Find where the given text appears and provide that cell's center as (x, y) coordinate. 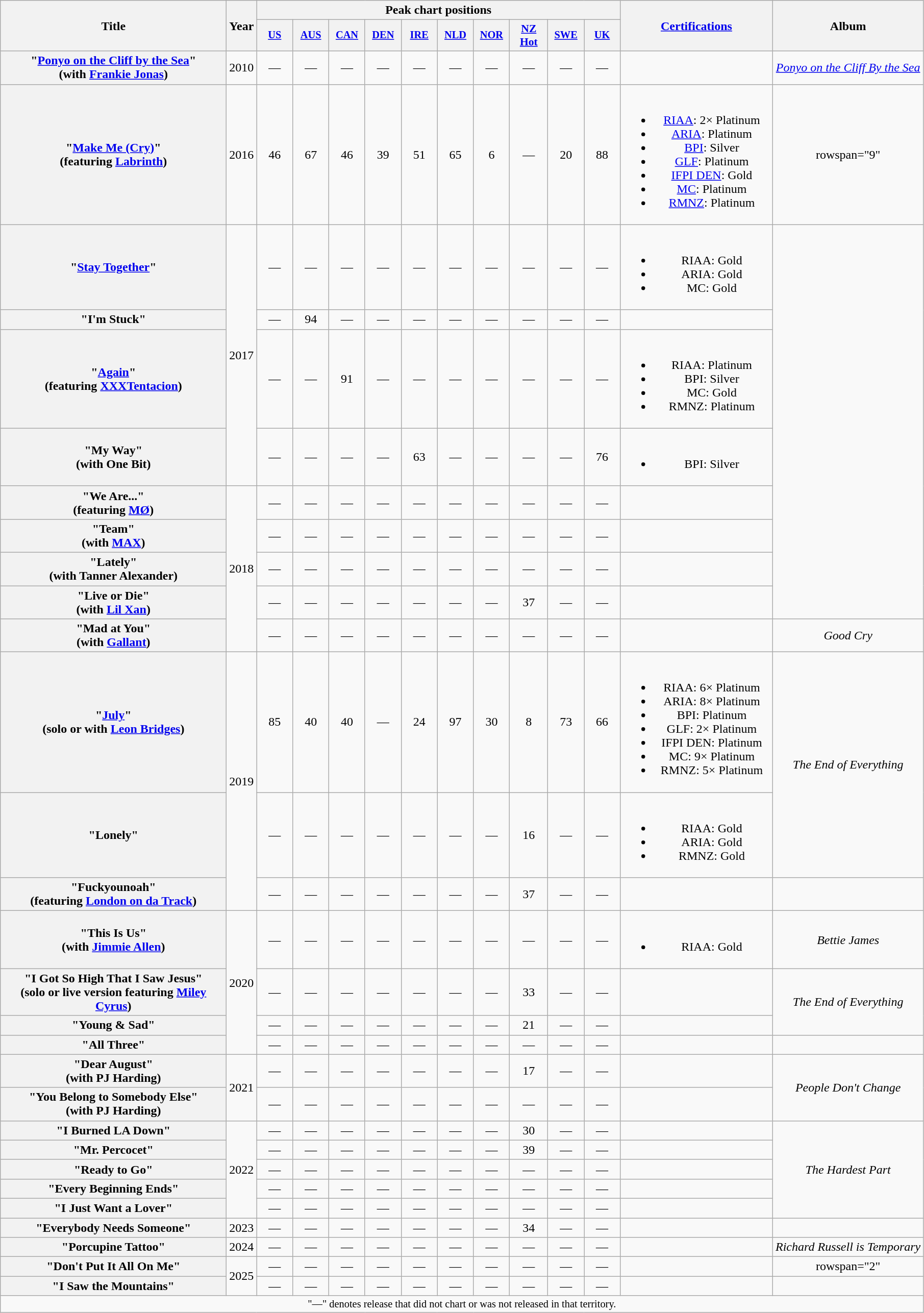
Ponyo on the Cliff By the Sea (848, 67)
"Lately"(with Tanner Alexander) (113, 568)
88 (602, 154)
Certifications (696, 26)
"My Way"(with One Bit) (113, 457)
Bettie James (848, 940)
The Hardest Part (848, 1169)
"Mad at You" (with Gallant) (113, 636)
"Mr. Percocet" (113, 1150)
2010 (242, 67)
DEN (383, 36)
US (274, 36)
2016 (242, 154)
"I'm Stuck" (113, 319)
RIAA: 6× PlatinumARIA: 8× PlatinumBPI: PlatinumGLF: 2× PlatinumIFPI DEN: PlatinumMC: 9× PlatinumRMNZ: 5× Platinum (696, 723)
6 (492, 154)
SWE (566, 36)
34 (529, 1227)
2022 (242, 1169)
67 (311, 154)
2025 (242, 1276)
2020 (242, 983)
"We Are..."(featuring MØ) (113, 502)
"You Belong to Somebody Else"(with PJ Harding) (113, 1104)
"Ponyo on the Cliff by the Sea"(with Frankie Jonas) (113, 67)
AUS (311, 36)
"Fuckyounoah"(featuring London on da Track) (113, 894)
"Everybody Needs Someone" (113, 1227)
17 (529, 1071)
NLD (455, 36)
"—" denotes release that did not chart or was not released in that territory. (462, 1304)
RIAA: GoldARIA: GoldMC: Gold (696, 267)
"Porcupine Tattoo" (113, 1247)
"Every Beginning Ends" (113, 1188)
RIAA: Gold (696, 940)
CAN (347, 36)
Richard Russell is Temporary (848, 1247)
People Don't Change (848, 1087)
"July"(solo or with Leon Bridges) (113, 723)
76 (602, 457)
UK (602, 36)
16 (529, 835)
BPI: Silver (696, 457)
"I Got So High That I Saw Jesus"(solo or live version featuring Miley Cyrus) (113, 992)
33 (529, 992)
2018 (242, 568)
rowspan="9" (848, 154)
21 (529, 1025)
2021 (242, 1087)
97 (455, 723)
65 (455, 154)
20 (566, 154)
24 (419, 723)
Title (113, 26)
"Make Me (Cry)"(featuring Labrinth) (113, 154)
2024 (242, 1247)
91 (347, 379)
2019 (242, 782)
"Again"(featuring XXXTentacion) (113, 379)
"I Just Want a Lover" (113, 1208)
51 (419, 154)
2023 (242, 1227)
RIAA: GoldARIA: GoldRMNZ: Gold (696, 835)
"Young & Sad" (113, 1025)
"This Is Us"(with Jimmie Allen) (113, 940)
"Lonely" (113, 835)
"Ready to Go" (113, 1169)
Good Cry (848, 636)
NZHot (529, 36)
RIAA: 2× PlatinumARIA: PlatinumBPI: SilverGLF: PlatinumIFPI DEN: GoldMC: PlatinumRMNZ: Platinum (696, 154)
"All Three" (113, 1045)
IRE (419, 36)
"Live or Die"(with Lil Xan) (113, 602)
"Dear August"(with PJ Harding) (113, 1071)
Year (242, 26)
rowspan="2" (848, 1267)
"I Saw the Mountains" (113, 1286)
Album (848, 26)
66 (602, 723)
63 (419, 457)
"Team"(with MAX) (113, 536)
85 (274, 723)
Peak chart positions (439, 10)
2017 (242, 355)
94 (311, 319)
"I Burned LA Down" (113, 1130)
RIAA: PlatinumBPI: SilverMC: GoldRMNZ: Platinum (696, 379)
"Don't Put It All On Me" (113, 1267)
73 (566, 723)
"Stay Together" (113, 267)
8 (529, 723)
NOR (492, 36)
